Pinpoint the cell where the given text exists, returning its (x, y) midpoint coordinate. 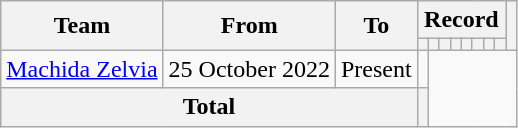
To (376, 26)
Record (461, 20)
25 October 2022 (249, 69)
Present (376, 69)
Total (209, 107)
From (249, 26)
Machida Zelvia (82, 69)
Team (82, 26)
